Extract the [X, Y] coordinate from the center of the cell holding the provided text.  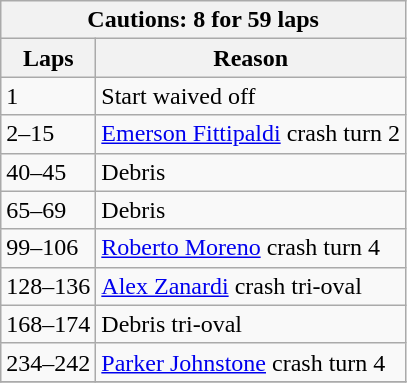
2–15 [48, 134]
Debris tri-oval [251, 324]
168–174 [48, 324]
Cautions: 8 for 59 laps [204, 20]
Parker Johnstone crash turn 4 [251, 362]
Emerson Fittipaldi crash turn 2 [251, 134]
1 [48, 96]
Start waived off [251, 96]
Alex Zanardi crash tri-oval [251, 286]
128–136 [48, 286]
40–45 [48, 172]
Reason [251, 58]
Roberto Moreno crash turn 4 [251, 248]
234–242 [48, 362]
99–106 [48, 248]
65–69 [48, 210]
Laps [48, 58]
